Provide the [X, Y] coordinate of the cell's center where the given text is located.  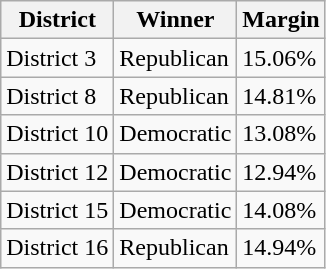
14.08% [281, 210]
12.94% [281, 172]
Margin [281, 20]
14.81% [281, 96]
Winner [176, 20]
14.94% [281, 248]
District [58, 20]
District 15 [58, 210]
District 16 [58, 248]
District 8 [58, 96]
District 12 [58, 172]
15.06% [281, 58]
District 10 [58, 134]
District 3 [58, 58]
13.08% [281, 134]
